Search for the cell housing the specified text and yield its (x, y) center coordinate. 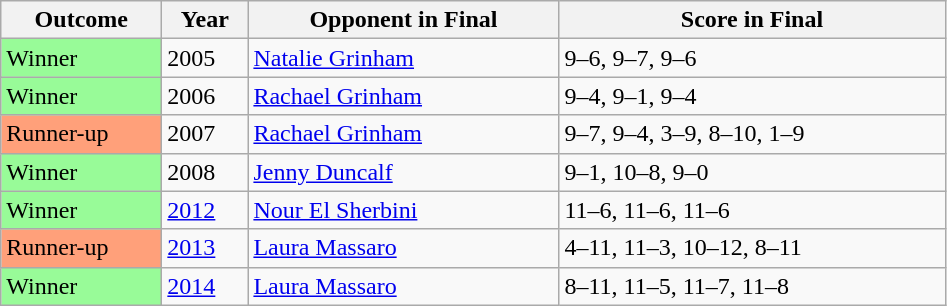
2008 (205, 172)
Score in Final (752, 20)
9–4, 9–1, 9–4 (752, 96)
4–11, 11–3, 10–12, 8–11 (752, 248)
9–7, 9–4, 3–9, 8–10, 1–9 (752, 134)
Jenny Duncalf (404, 172)
Opponent in Final (404, 20)
8–11, 11–5, 11–7, 11–8 (752, 286)
2006 (205, 96)
11–6, 11–6, 11–6 (752, 210)
Outcome (82, 20)
2007 (205, 134)
Natalie Grinham (404, 58)
9–1, 10–8, 9–0 (752, 172)
9–6, 9–7, 9–6 (752, 58)
2012 (205, 210)
2005 (205, 58)
2014 (205, 286)
Year (205, 20)
Nour El Sherbini (404, 210)
2013 (205, 248)
